From the cell containing the given text, extract its center point as (x, y) coordinate. 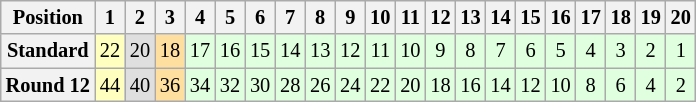
24 (350, 85)
Round 12 (48, 85)
36 (170, 85)
Position (48, 17)
26 (320, 85)
30 (260, 85)
44 (110, 85)
40 (140, 85)
28 (290, 85)
19 (651, 17)
34 (200, 85)
Standard (48, 51)
32 (230, 85)
